Scan for the cell matching the given text and deliver its [x, y] coordinate at center. 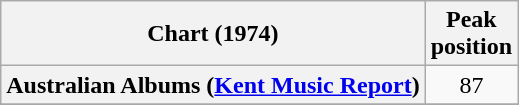
Chart (1974) [213, 34]
Australian Albums (Kent Music Report) [213, 85]
87 [471, 85]
Peakposition [471, 34]
